For the text-containing cell, return its midpoint in (x, y) coordinate format. 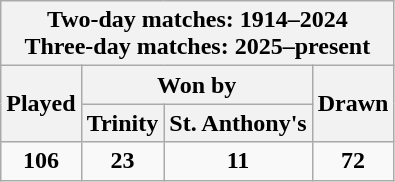
St. Anthony's (238, 123)
Drawn (353, 104)
Trinity (122, 123)
Won by (196, 85)
23 (122, 161)
11 (238, 161)
106 (41, 161)
Two-day matches: 1914–2024Three-day matches: 2025–present (198, 34)
Played (41, 104)
72 (353, 161)
